From the cell containing the given text, extract its center point as [x, y] coordinate. 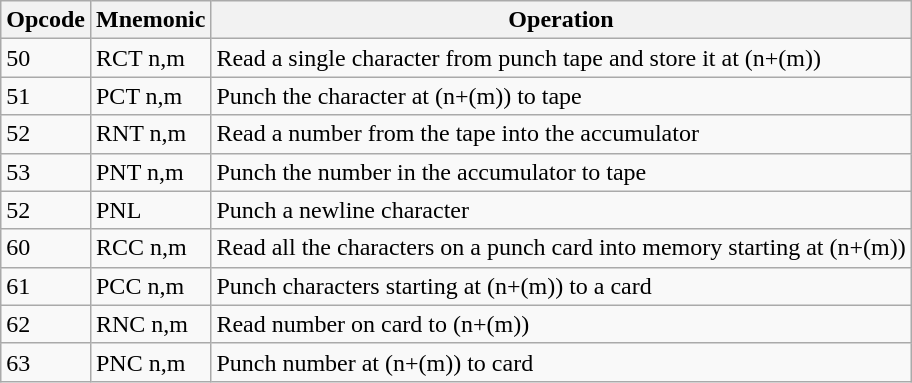
Punch number at (n+(m)) to card [561, 362]
63 [46, 362]
PCC n,m [150, 286]
62 [46, 324]
Read a number from the tape into the accumulator [561, 134]
50 [46, 58]
Punch the number in the accumulator to tape [561, 172]
Punch the character at (n+(m)) to tape [561, 96]
Read number on card to (n+(m)) [561, 324]
60 [46, 248]
53 [46, 172]
Read a single character from punch tape and store it at (n+(m)) [561, 58]
Punch a newline character [561, 210]
Opcode [46, 20]
RNT n,m [150, 134]
RNC n,m [150, 324]
PNC n,m [150, 362]
PNL [150, 210]
61 [46, 286]
RCT n,m [150, 58]
Mnemonic [150, 20]
PNT n,m [150, 172]
Punch characters starting at (n+(m)) to a card [561, 286]
PCT n,m [150, 96]
51 [46, 96]
Operation [561, 20]
RCC n,m [150, 248]
Read all the characters on a punch card into memory starting at (n+(m)) [561, 248]
